For the text-containing cell, return its midpoint in [X, Y] coordinate format. 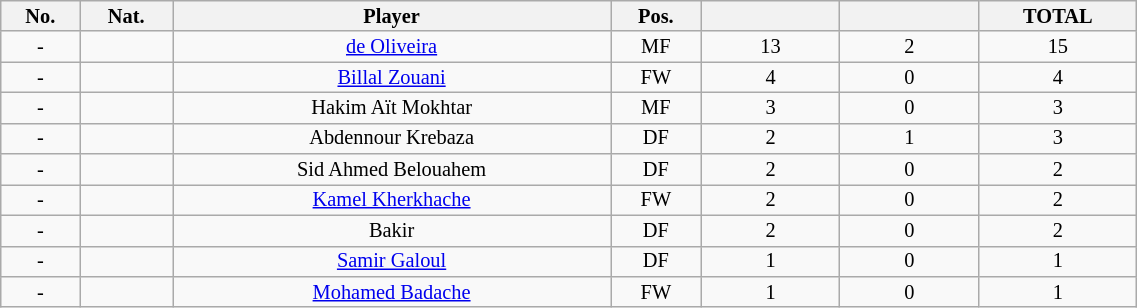
13 [770, 46]
No. [40, 16]
Bakir [392, 230]
TOTAL [1058, 16]
Billal Zouani [392, 78]
Sid Ahmed Belouahem [392, 170]
Mohamed Badache [392, 292]
Samir Galoul [392, 262]
Pos. [656, 16]
Nat. [126, 16]
15 [1058, 46]
Player [392, 16]
Hakim Aït Mokhtar [392, 108]
Kamel Kherkhache [392, 200]
de Oliveira [392, 46]
Abdennour Krebaza [392, 138]
